Scan for the cell matching the given text and deliver its [x, y] coordinate at center. 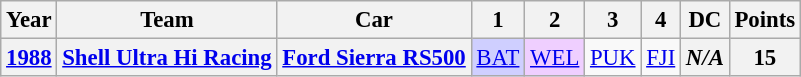
WEL [555, 58]
3 [613, 20]
Car [374, 20]
Points [764, 20]
Team [167, 20]
DC [706, 20]
2 [555, 20]
BAT [498, 58]
1 [498, 20]
1988 [29, 58]
PUK [613, 58]
Shell Ultra Hi Racing [167, 58]
N/A [706, 58]
4 [661, 20]
Ford Sierra RS500 [374, 58]
Year [29, 20]
FJI [661, 58]
15 [764, 58]
